Provide the (X, Y) coordinate of the cell's center where the given text is located.  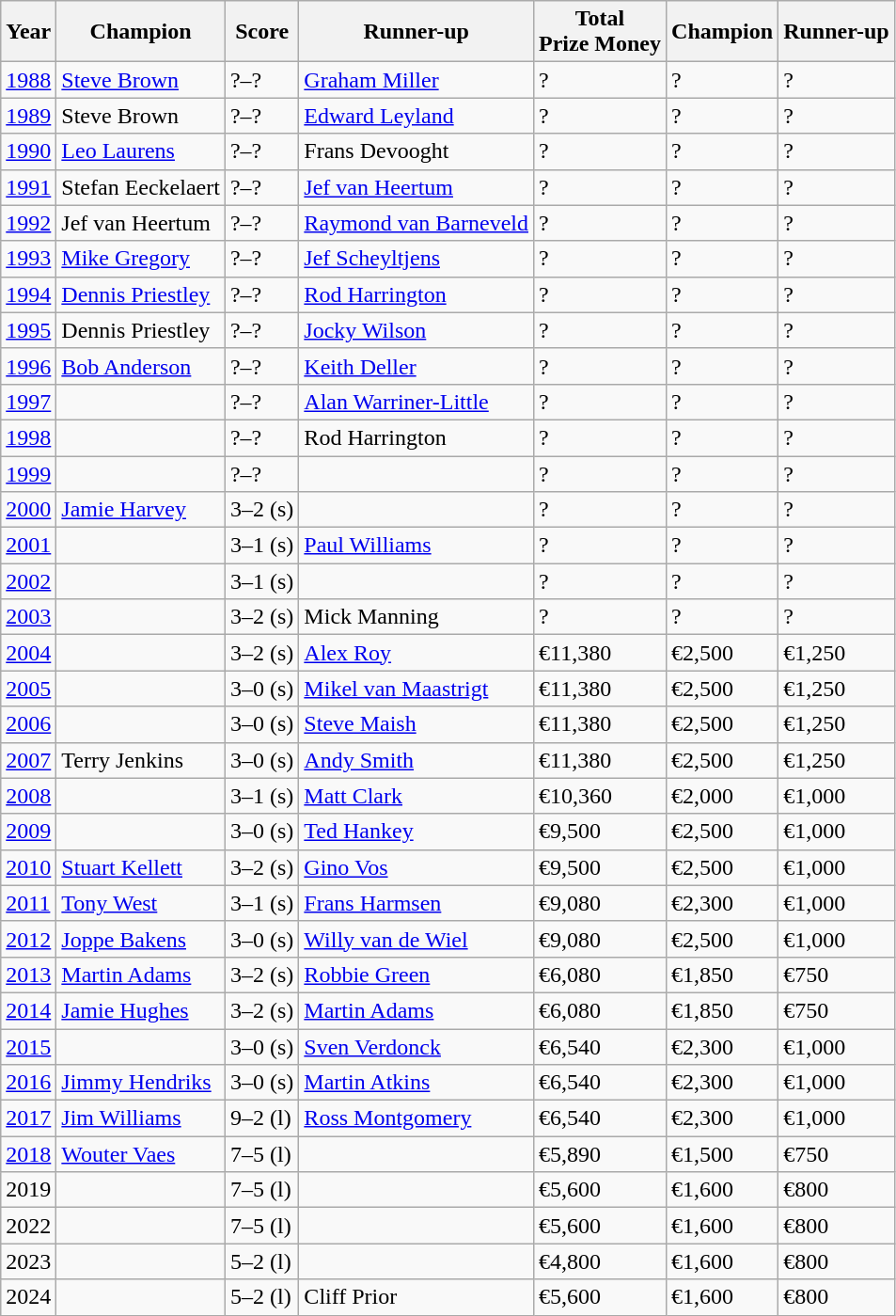
Sven Verdonck (417, 1047)
Andy Smith (417, 760)
Willy van de Wiel (417, 939)
Jocky Wilson (417, 330)
1999 (28, 473)
1990 (28, 151)
Steve Maish (417, 724)
Mike Gregory (141, 259)
Stuart Kellett (141, 867)
2006 (28, 724)
2010 (28, 867)
2022 (28, 1226)
Terry Jenkins (141, 760)
1993 (28, 259)
2007 (28, 760)
Paul Williams (417, 546)
1997 (28, 402)
2019 (28, 1190)
€1,500 (722, 1154)
Alan Warriner-Little (417, 402)
1991 (28, 187)
2018 (28, 1154)
1996 (28, 366)
Jimmy Hendriks (141, 1083)
Gino Vos (417, 867)
TotalPrize Money (600, 32)
2013 (28, 975)
2008 (28, 796)
1998 (28, 437)
2023 (28, 1261)
€2,000 (722, 796)
Frans Harmsen (417, 903)
2003 (28, 617)
Jamie Hughes (141, 1010)
Bob Anderson (141, 366)
1995 (28, 330)
2017 (28, 1118)
Jef Scheyltjens (417, 259)
Ross Montgomery (417, 1118)
Keith Deller (417, 366)
Mick Manning (417, 617)
Year (28, 32)
Mikel van Maastrigt (417, 689)
Jim Williams (141, 1118)
Robbie Green (417, 975)
2015 (28, 1047)
Matt Clark (417, 796)
Wouter Vaes (141, 1154)
Edward Leyland (417, 116)
2012 (28, 939)
Stefan Eeckelaert (141, 187)
€4,800 (600, 1261)
2014 (28, 1010)
9–2 (l) (261, 1118)
2005 (28, 689)
1994 (28, 294)
Frans Devooght (417, 151)
Jamie Harvey (141, 510)
€5,890 (600, 1154)
Tony West (141, 903)
Cliff Prior (417, 1297)
2009 (28, 832)
1992 (28, 223)
Joppe Bakens (141, 939)
1989 (28, 116)
Leo Laurens (141, 151)
2002 (28, 581)
2024 (28, 1297)
2011 (28, 903)
2000 (28, 510)
Alex Roy (417, 653)
2004 (28, 653)
Martin Atkins (417, 1083)
Graham Miller (417, 80)
€10,360 (600, 796)
Score (261, 32)
2016 (28, 1083)
Ted Hankey (417, 832)
1988 (28, 80)
Raymond van Barneveld (417, 223)
2001 (28, 546)
